Find where the given text appears and provide that cell's center as [X, Y] coordinate. 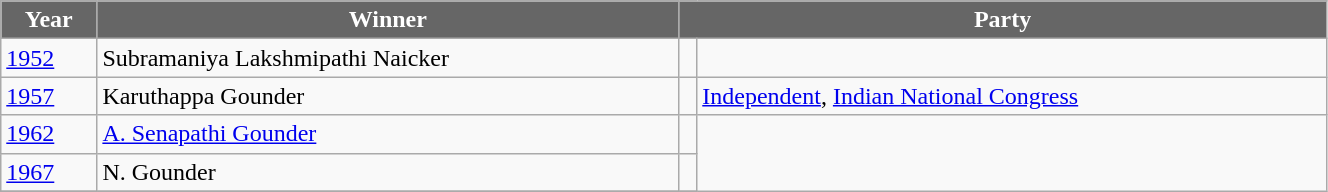
Party [1003, 20]
1967 [49, 172]
Karuthappa Gounder [388, 96]
Subramaniya Lakshmipathi Naicker [388, 58]
1957 [49, 96]
Winner [388, 20]
1962 [49, 134]
A. Senapathi Gounder [388, 134]
N. Gounder [388, 172]
Year [49, 20]
1952 [49, 58]
Independent, Indian National Congress [1012, 96]
